Capture the cell that displays the provided text and extract its (X, Y) central coordinate. 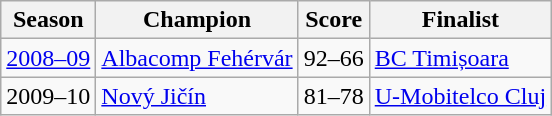
2009–10 (48, 96)
Score (334, 20)
92–66 (334, 58)
2008–09 (48, 58)
Champion (197, 20)
Nový Jičín (197, 96)
Albacomp Fehérvár (197, 58)
U-Mobitelco Cluj (460, 96)
BC Timișoara (460, 58)
Finalist (460, 20)
Season (48, 20)
81–78 (334, 96)
